Capture the cell that displays the provided text and extract its [x, y] central coordinate. 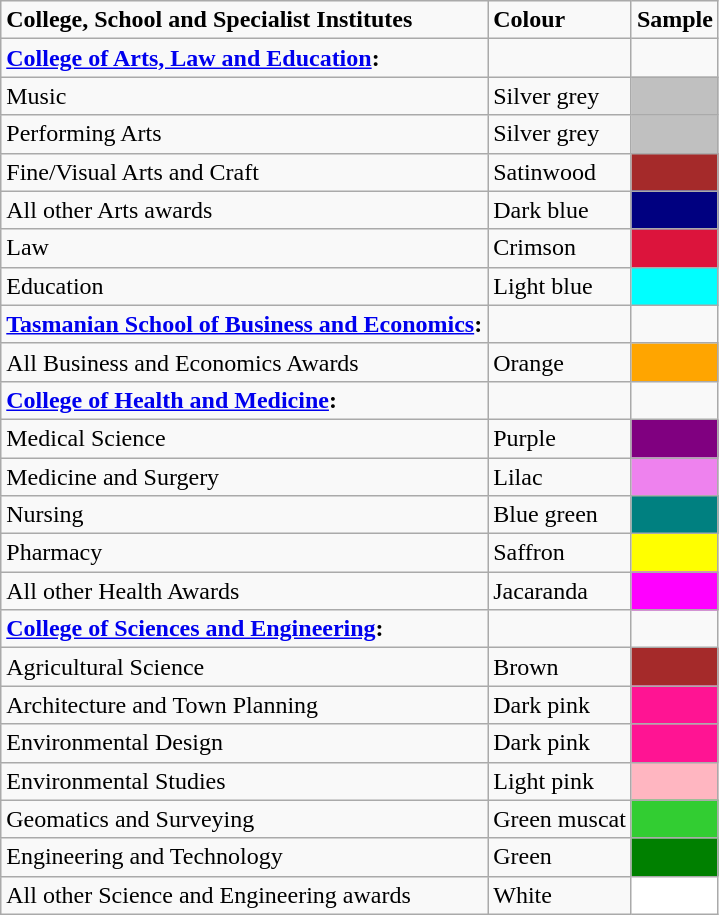
Fine/Visual Arts and Craft [244, 172]
White [560, 895]
Lilac [560, 477]
College of Sciences and Engineering: [244, 629]
Engineering and Technology [244, 857]
All other Health Awards [244, 591]
Pharmacy [244, 553]
Music [244, 96]
College, School and Specialist Institutes [244, 20]
Nursing [244, 515]
Light blue [560, 286]
College of Arts, Law and Education: [244, 58]
Light pink [560, 781]
Green muscat [560, 819]
Geomatics and Surveying [244, 819]
Colour [560, 20]
Jacaranda [560, 591]
Environmental Studies [244, 781]
Purple [560, 438]
Brown [560, 667]
Law [244, 248]
Education [244, 286]
Tasmanian School of Business and Economics: [244, 324]
All other Science and Engineering awards [244, 895]
All other Arts awards [244, 210]
Environmental Design [244, 743]
Medicine and Surgery [244, 477]
Green [560, 857]
All Business and Economics Awards [244, 362]
Orange [560, 362]
Crimson [560, 248]
College of Health and Medicine: [244, 400]
Dark blue [560, 210]
Sample [674, 20]
Satinwood [560, 172]
Agricultural Science [244, 667]
Performing Arts [244, 134]
Medical Science [244, 438]
Blue green [560, 515]
Architecture and Town Planning [244, 705]
Saffron [560, 553]
